Identify which cell holds the provided text, then report its [X, Y] central coordinate. 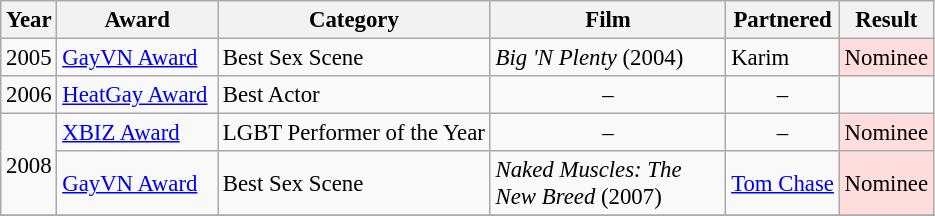
Award [138, 20]
Category [354, 20]
Result [886, 20]
Big 'N Plenty (2004) [608, 58]
Partnered [782, 20]
Best Actor [354, 95]
Year [29, 20]
Tom Chase [782, 184]
HeatGay Award [138, 95]
Naked Muscles: The New Breed (2007) [608, 184]
LGBT Performer of the Year [354, 133]
2005 [29, 58]
2008 [29, 165]
2006 [29, 95]
Karim [782, 58]
XBIZ Award [138, 133]
Film [608, 20]
